Locate the cell with the specified text and output its [X, Y] center coordinate. 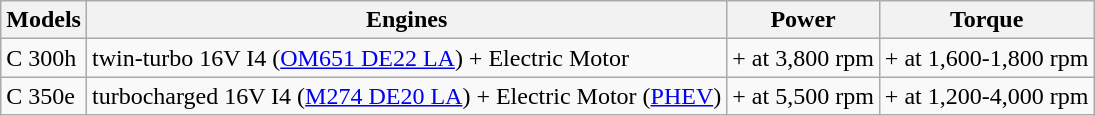
+ at 1,200-4,000 rpm [986, 96]
turbocharged 16V I4 (M274 DE20 LA) + Electric Motor (PHEV) [406, 96]
Models [44, 20]
Power [804, 20]
Torque [986, 20]
C 300h [44, 58]
twin-turbo 16V I4 (OM651 DE22 LA) + Electric Motor [406, 58]
+ at 1,600-1,800 rpm [986, 58]
+ at 3,800 rpm [804, 58]
Engines [406, 20]
C 350e [44, 96]
+ at 5,500 rpm [804, 96]
